Return the (x, y) coordinate for the center point of the cell that contains the specified text.  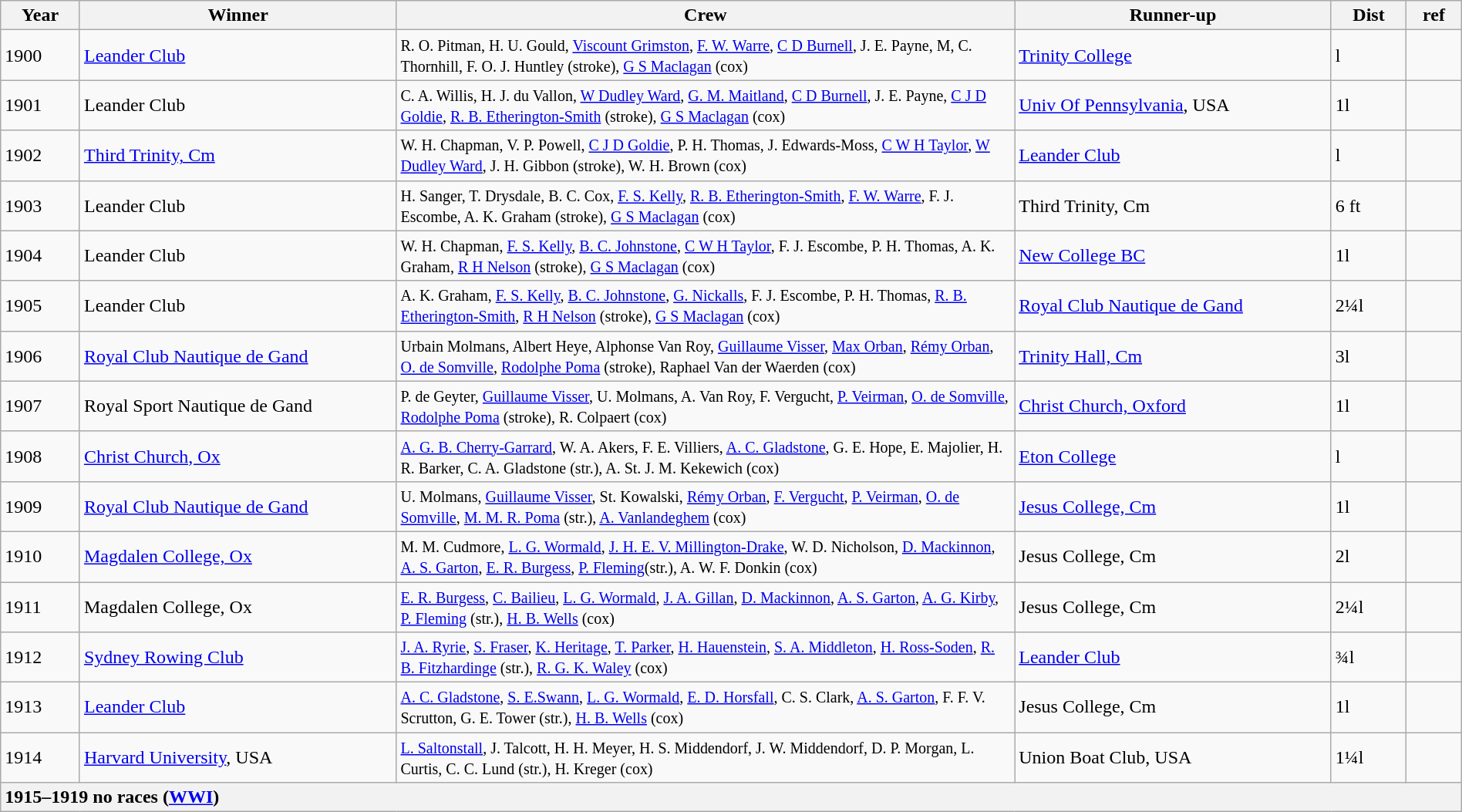
Runner-up (1174, 15)
E. R. Burgess, C. Bailieu, L. G. Wormald, J. A. Gillan, D. Mackinnon, A. S. Garton, A. G. Kirby, P. Fleming (str.), H. B. Wells (cox) (706, 606)
1901 (40, 105)
R. O. Pitman, H. U. Gould, Viscount Grimston, F. W. Warre, C D Burnell, J. E. Payne, M, C. Thornhill, F. O. J. Huntley (stroke), G S Maclagan (cox) (706, 56)
1911 (40, 606)
W. H. Chapman, V. P. Powell, C J D Goldie, P. H. Thomas, J. Edwards-Moss, C W H Taylor, W Dudley Ward, J. H. Gibbon (stroke), W. H. Brown (cox) (706, 156)
1904 (40, 256)
A. C. Gladstone, S. E.Swann, L. G. Wormald, E. D. Horsfall, C. S. Clark, A. S. Garton, F. F. V. Scrutton, G. E. Tower (str.), H. B. Wells (cox) (706, 708)
1912 (40, 657)
Year (40, 15)
Trinity College (1174, 56)
1915–1919 no races (WWI) (731, 797)
Dist (1368, 15)
2l (1368, 557)
Royal Sport Nautique de Gand (237, 406)
P. de Geyter, Guillaume Visser, U. Molmans, A. Van Roy, F. Vergucht, P. Veirman, O. de Somville, Rodolphe Poma (stroke), R. Colpaert (cox) (706, 406)
Sydney Rowing Club (237, 657)
Trinity Hall, Cm (1174, 356)
1906 (40, 356)
Christ Church, Oxford (1174, 406)
¾l (1368, 657)
New College BC (1174, 256)
Harvard University, USA (237, 757)
3l (1368, 356)
1914 (40, 757)
W. H. Chapman, F. S. Kelly, B. C. Johnstone, C W H Taylor, F. J. Escombe, P. H. Thomas, A. K. Graham, R H Nelson (stroke), G S Maclagan (cox) (706, 256)
H. Sanger, T. Drysdale, B. C. Cox, F. S. Kelly, R. B. Etherington-Smith, F. W. Warre, F. J. Escombe, A. K. Graham (stroke), G S Maclagan (cox) (706, 205)
Christ Church, Ox (237, 457)
U. Molmans, Guillaume Visser, St. Kowalski, Rémy Orban, F. Vergucht, P. Veirman, O. de Somville, M. M. R. Poma (str.), A. Vanlandeghem (cox) (706, 506)
Winner (237, 15)
Union Boat Club, USA (1174, 757)
1905 (40, 305)
1903 (40, 205)
1913 (40, 708)
Crew (706, 15)
1910 (40, 557)
ref (1434, 15)
Univ Of Pennsylvania, USA (1174, 105)
6 ft (1368, 205)
1902 (40, 156)
1907 (40, 406)
1900 (40, 56)
J. A. Ryrie, S. Fraser, K. Heritage, T. Parker, H. Hauenstein, S. A. Middleton, H. Ross-Soden, R. B. Fitzhardinge (str.), R. G. K. Waley (cox) (706, 657)
1909 (40, 506)
L. Saltonstall, J. Talcott, H. H. Meyer, H. S. Middendorf, J. W. Middendorf, D. P. Morgan, L. Curtis, C. C. Lund (str.), H. Kreger (cox) (706, 757)
1908 (40, 457)
1¼l (1368, 757)
Eton College (1174, 457)
